Detect which cell encompasses the target text, then output its [X, Y] center coordinate. 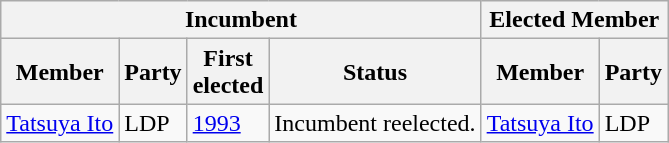
Incumbent reelected. [375, 123]
Elected Member [574, 20]
Firstelected [228, 72]
1993 [228, 123]
Status [375, 72]
Incumbent [241, 20]
